Find where the given text appears and provide that cell's center as [X, Y] coordinate. 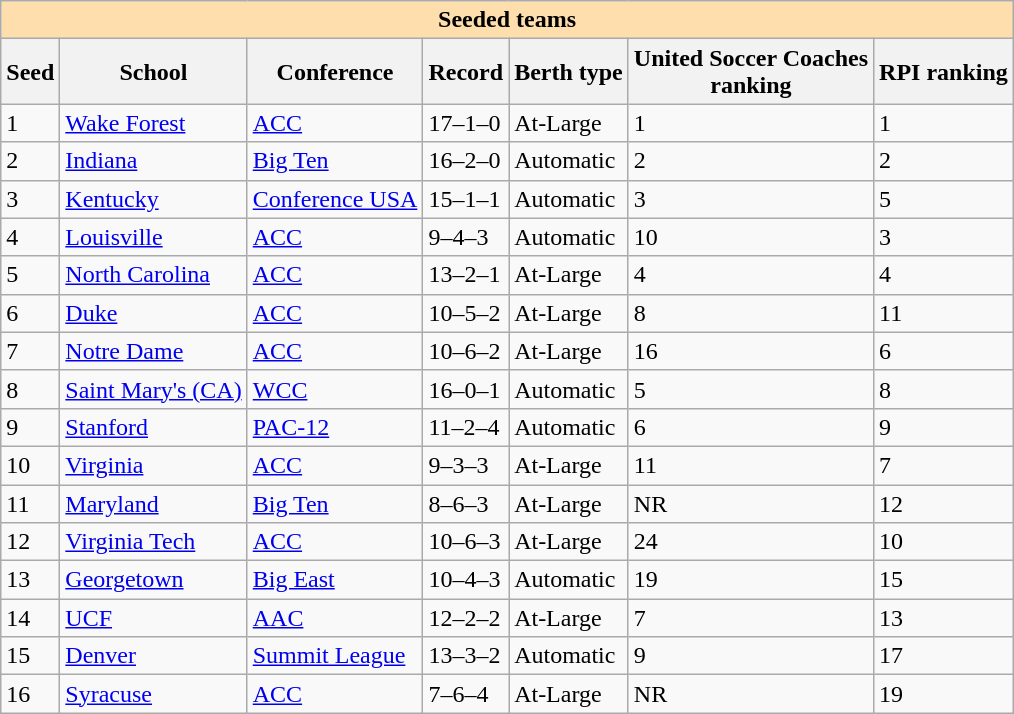
Virginia Tech [154, 542]
Louisville [154, 237]
PAC-12 [335, 427]
Indiana [154, 161]
Conference USA [335, 199]
Notre Dame [154, 351]
Summit League [335, 656]
Kentucky [154, 199]
Wake Forest [154, 123]
11–2–4 [466, 427]
Denver [154, 656]
13–3–2 [466, 656]
17 [944, 656]
12–2–2 [466, 618]
10–6–2 [466, 351]
8–6–3 [466, 503]
WCC [335, 389]
Seeded teams [508, 20]
16–2–0 [466, 161]
Georgetown [154, 580]
7–6–4 [466, 694]
UCF [154, 618]
17–1–0 [466, 123]
Record [466, 72]
Conference [335, 72]
Maryland [154, 503]
16–0–1 [466, 389]
Duke [154, 313]
Berth type [569, 72]
9–3–3 [466, 465]
15–1–1 [466, 199]
13–2–1 [466, 275]
AAC [335, 618]
School [154, 72]
24 [750, 542]
RPI ranking [944, 72]
10–5–2 [466, 313]
United Soccer Coachesranking [750, 72]
Saint Mary's (CA) [154, 389]
10–4–3 [466, 580]
Big East [335, 580]
North Carolina [154, 275]
Syracuse [154, 694]
14 [30, 618]
9–4–3 [466, 237]
Stanford [154, 427]
Virginia [154, 465]
10–6–3 [466, 542]
Seed [30, 72]
